Identify which cell holds the provided text, then report its (X, Y) central coordinate. 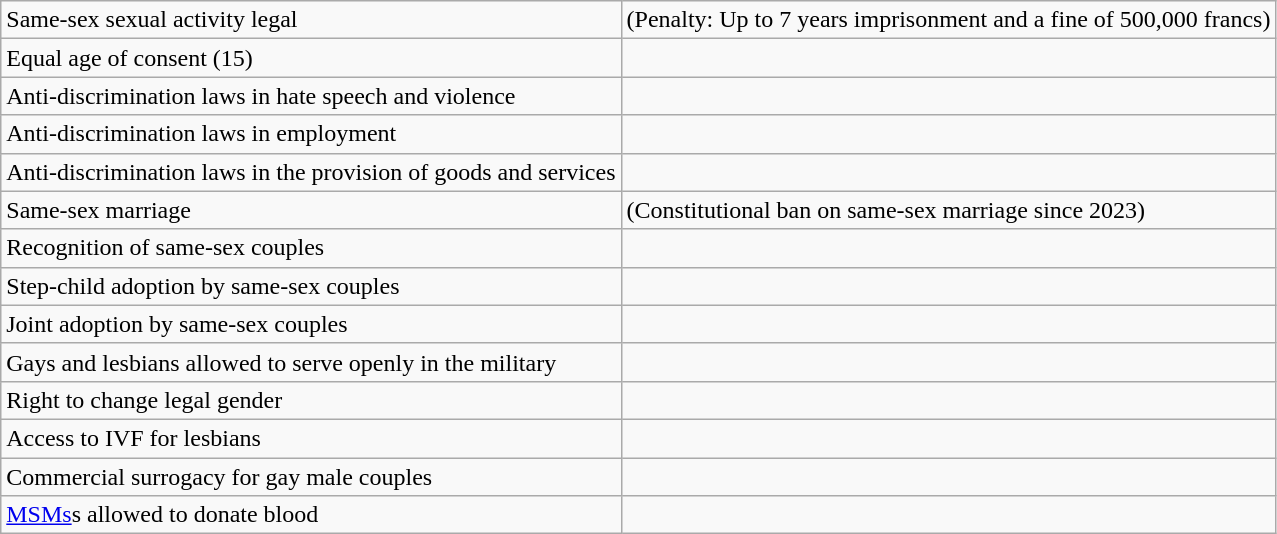
Same-sex sexual activity legal (311, 20)
Recognition of same-sex couples (311, 248)
Gays and lesbians allowed to serve openly in the military (311, 362)
Right to change legal gender (311, 400)
Anti-discrimination laws in employment (311, 134)
Anti-discrimination laws in the provision of goods and services (311, 172)
(Constitutional ban on same-sex marriage since 2023) (948, 210)
(Penalty: Up to 7 years imprisonment and a fine of 500,000 francs) (948, 20)
Commercial surrogacy for gay male couples (311, 477)
Same-sex marriage (311, 210)
Anti-discrimination laws in hate speech and violence (311, 96)
MSMss allowed to donate blood (311, 515)
Equal age of consent (15) (311, 58)
Access to IVF for lesbians (311, 438)
Joint adoption by same-sex couples (311, 324)
Step-child adoption by same-sex couples (311, 286)
